Return (X, Y) of the center of cell containing provided text 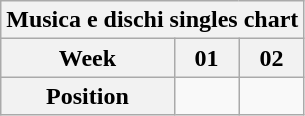
01 (206, 58)
Musica e dischi singles chart (152, 20)
Week (88, 58)
02 (272, 58)
Position (88, 96)
